Determine the (X, Y) coordinate at the center of the cell enclosing the given text.  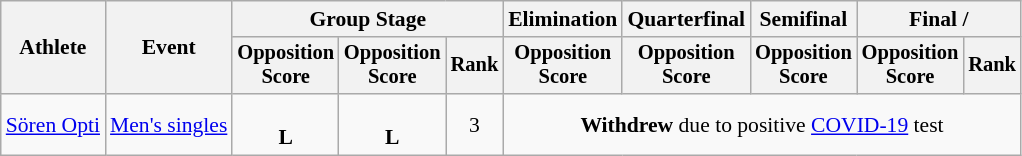
Elimination (562, 19)
Semifinal (804, 19)
Withdrew due to positive COVID-19 test (762, 124)
Event (168, 48)
Athlete (53, 48)
Final / (939, 19)
Quarterfinal (686, 19)
Men's singles (168, 124)
3 (475, 124)
Group Stage (368, 19)
Sören Opti (53, 124)
